Extract the (x, y) coordinate from the center of the cell holding the provided text.  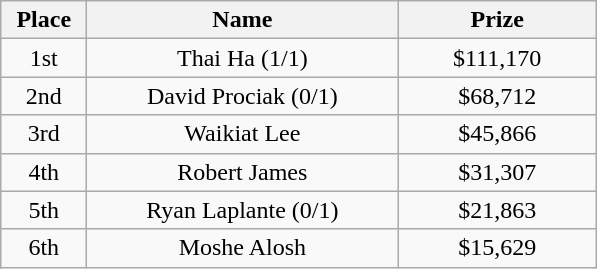
$68,712 (498, 96)
Moshe Alosh (242, 248)
Place (44, 20)
3rd (44, 134)
2nd (44, 96)
Prize (498, 20)
$21,863 (498, 210)
$15,629 (498, 248)
Ryan Laplante (0/1) (242, 210)
1st (44, 58)
Robert James (242, 172)
David Prociak (0/1) (242, 96)
$31,307 (498, 172)
$111,170 (498, 58)
Name (242, 20)
5th (44, 210)
6th (44, 248)
$45,866 (498, 134)
Thai Ha (1/1) (242, 58)
Waikiat Lee (242, 134)
4th (44, 172)
